Determine the (x, y) coordinate at the center of the cell enclosing the given text.  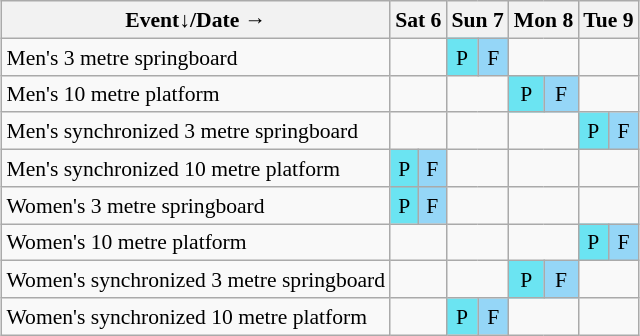
Men's 10 metre platform (196, 94)
Sat 6 (418, 20)
Women's 10 metre platform (196, 242)
Sun 7 (477, 20)
Tue 9 (608, 20)
Men's synchronized 10 metre platform (196, 168)
Women's 3 metre springboard (196, 204)
Mon 8 (544, 20)
Men's 3 metre springboard (196, 56)
Women's synchronized 10 metre platform (196, 316)
Men's synchronized 3 metre springboard (196, 130)
Event↓/Date → (196, 20)
Women's synchronized 3 metre springboard (196, 280)
